Detect which cell encompasses the target text, then output its [X, Y] center coordinate. 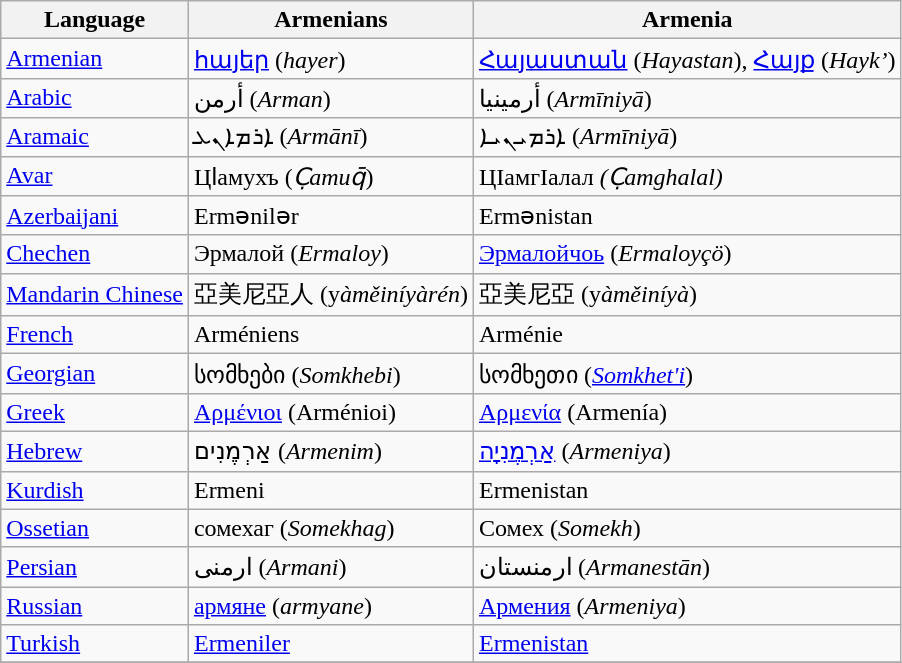
сомехаг (Somekhag) [330, 528]
Russian [95, 606]
Эрмалой (Ermaloy) [330, 254]
Kurdish [95, 490]
ܐܪܡܝܢܝܐ (Armīniyā) [687, 137]
Armenian [95, 59]
Aramaic [95, 137]
Mandarin Chinese [95, 294]
ارمنستان (Armanestān) [687, 567]
ارمنی (Armani) [330, 567]
Greek [95, 412]
亞美尼亞 (yàměiníyà) [687, 294]
Persian [95, 567]
Avar [95, 176]
Turkish [95, 644]
ЦIамгIалал (C̣amghalal) [687, 176]
French [95, 335]
Arménie [687, 335]
Αρμένιοι (Arménioi) [330, 412]
Цӏамухъ (C̣amuq̄) [330, 176]
Hebrew [95, 451]
Language [95, 20]
Сомех (Somekh) [687, 528]
სომხეთი (Somkhet'i) [687, 374]
Ermənistan [687, 216]
Ermeniler [330, 644]
Armenia [687, 20]
армяне (armyane) [330, 606]
Ossetian [95, 528]
אַרְמֶנִים (Armenim) [330, 451]
Azerbaijani [95, 216]
Αρμενία (Armenía) [687, 412]
Arméniens [330, 335]
Армения (Armeniya) [687, 606]
أرمينيا (Armīniyā) [687, 98]
Georgian [95, 374]
أرمن (Arman) [330, 98]
Эрмалойчоь (Ermaloyçö) [687, 254]
Հայաստան (Hayastan), Հայք (Hayk’) [687, 59]
אַרְמֶנִיָה (Armeniya) [687, 451]
Ermeni [330, 490]
Armenians [330, 20]
Arabic [95, 98]
亞美尼亞人 (yàměiníyàrén) [330, 294]
სომხები (Somkhebi) [330, 374]
հայեր (hayer) [330, 59]
Ermənilər [330, 216]
Chechen [95, 254]
ܐܪܡܐܢܥ (Armānī) [330, 137]
